Extract the (X, Y) coordinate from the center of the cell holding the provided text.  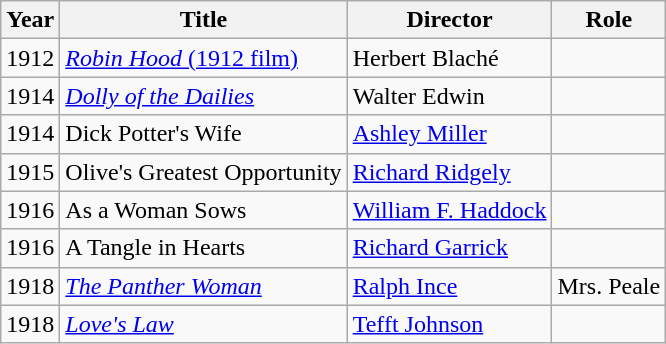
Richard Garrick (450, 248)
Robin Hood (1912 film) (204, 58)
Director (450, 20)
Dolly of the Dailies (204, 96)
Role (609, 20)
Dick Potter's Wife (204, 134)
Herbert Blaché (450, 58)
A Tangle in Hearts (204, 248)
1915 (30, 172)
Ashley Miller (450, 134)
William F. Haddock (450, 210)
As a Woman Sows (204, 210)
The Panther Woman (204, 286)
Ralph Ince (450, 286)
Title (204, 20)
Richard Ridgely (450, 172)
1912 (30, 58)
Walter Edwin (450, 96)
Love's Law (204, 324)
Year (30, 20)
Olive's Greatest Opportunity (204, 172)
Tefft Johnson (450, 324)
Mrs. Peale (609, 286)
